Find where the given text appears and provide that cell's center as [x, y] coordinate. 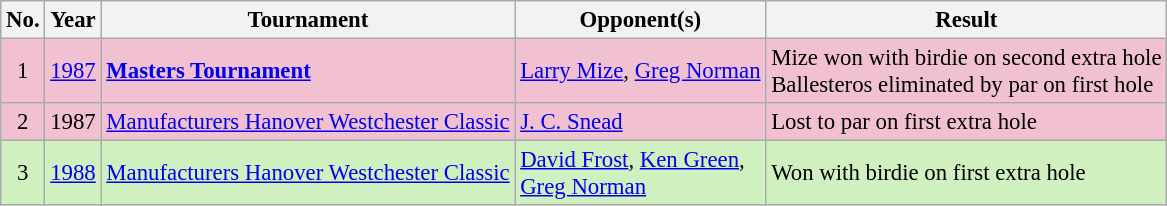
Result [966, 20]
Lost to par on first extra hole [966, 122]
1 [23, 72]
Larry Mize, Greg Norman [640, 72]
Year [73, 20]
Mize won with birdie on second extra holeBallesteros eliminated by par on first hole [966, 72]
J. C. Snead [640, 122]
3 [23, 174]
Won with birdie on first extra hole [966, 174]
Masters Tournament [308, 72]
No. [23, 20]
2 [23, 122]
1988 [73, 174]
Tournament [308, 20]
David Frost, Ken Green, Greg Norman [640, 174]
Opponent(s) [640, 20]
